Find where the given text appears and provide that cell's center as [x, y] coordinate. 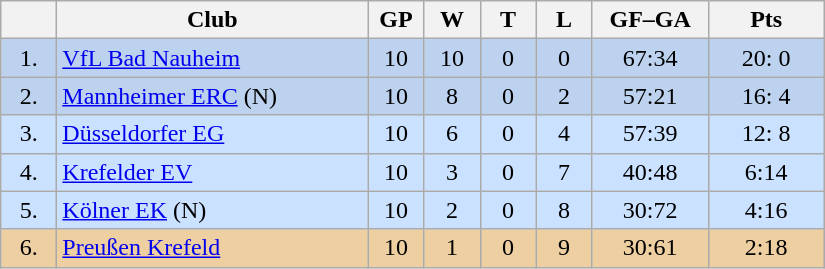
1 [452, 248]
Düsseldorfer EG [212, 134]
GF–GA [650, 20]
6. [29, 248]
20: 0 [766, 58]
Preußen Krefeld [212, 248]
1. [29, 58]
W [452, 20]
40:48 [650, 172]
4:16 [766, 210]
30:72 [650, 210]
2:18 [766, 248]
6:14 [766, 172]
30:61 [650, 248]
12: 8 [766, 134]
Krefelder EV [212, 172]
4. [29, 172]
T [508, 20]
7 [564, 172]
VfL Bad Nauheim [212, 58]
9 [564, 248]
Kölner EK (N) [212, 210]
5. [29, 210]
L [564, 20]
6 [452, 134]
Pts [766, 20]
67:34 [650, 58]
Mannheimer ERC (N) [212, 96]
3. [29, 134]
16: 4 [766, 96]
57:39 [650, 134]
GP [396, 20]
3 [452, 172]
4 [564, 134]
Club [212, 20]
2. [29, 96]
57:21 [650, 96]
